Pinpoint the cell where the given text exists, returning its [X, Y] midpoint coordinate. 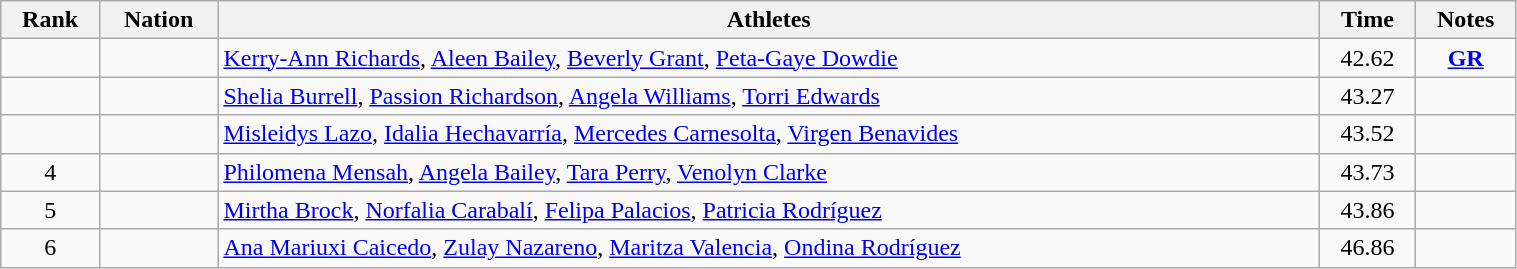
Notes [1466, 20]
43.27 [1368, 96]
43.86 [1368, 210]
Philomena Mensah, Angela Bailey, Tara Perry, Venolyn Clarke [769, 172]
Ana Mariuxi Caicedo, Zulay Nazareno, Maritza Valencia, Ondina Rodríguez [769, 248]
GR [1466, 58]
Nation [159, 20]
5 [50, 210]
Misleidys Lazo, Idalia Hechavarría, Mercedes Carnesolta, Virgen Benavides [769, 134]
Rank [50, 20]
42.62 [1368, 58]
4 [50, 172]
Shelia Burrell, Passion Richardson, Angela Williams, Torri Edwards [769, 96]
Time [1368, 20]
43.52 [1368, 134]
Mirtha Brock, Norfalia Carabalí, Felipa Palacios, Patricia Rodríguez [769, 210]
Kerry-Ann Richards, Aleen Bailey, Beverly Grant, Peta-Gaye Dowdie [769, 58]
Athletes [769, 20]
43.73 [1368, 172]
46.86 [1368, 248]
6 [50, 248]
